Search for the cell housing the specified text and yield its (X, Y) center coordinate. 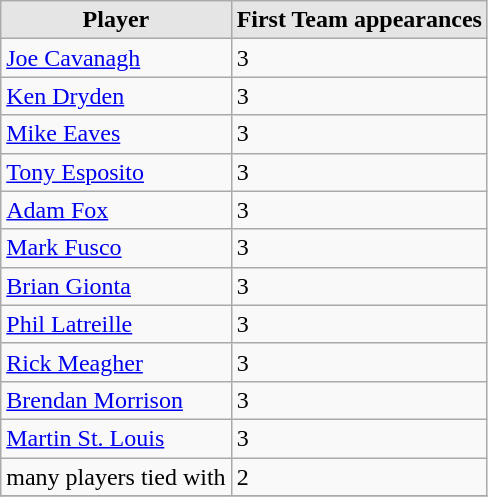
Mike Eaves (116, 134)
Brendan Morrison (116, 400)
many players tied with (116, 477)
Martin St. Louis (116, 438)
2 (359, 477)
Phil Latreille (116, 324)
First Team appearances (359, 20)
Rick Meagher (116, 362)
Tony Esposito (116, 172)
Brian Gionta (116, 286)
Ken Dryden (116, 96)
Player (116, 20)
Mark Fusco (116, 248)
Adam Fox (116, 210)
Joe Cavanagh (116, 58)
